Output the (X, Y) coordinate of the center of the cell containing the given text.  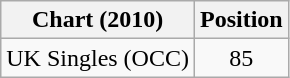
Chart (2010) (98, 20)
Position (241, 20)
UK Singles (OCC) (98, 58)
85 (241, 58)
